Scan for the cell matching the given text and deliver its [x, y] coordinate at center. 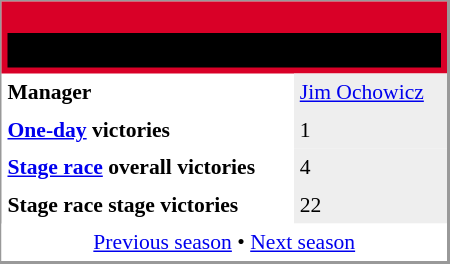
1 [370, 130]
Stage race stage victories [148, 205]
Previous season • Next season [225, 243]
Jim Ochowicz [370, 93]
22 [370, 205]
Manager [148, 93]
Stage race overall victories [148, 167]
One-day victories [148, 130]
4 [370, 167]
